Identify which cell holds the provided text, then report its [x, y] central coordinate. 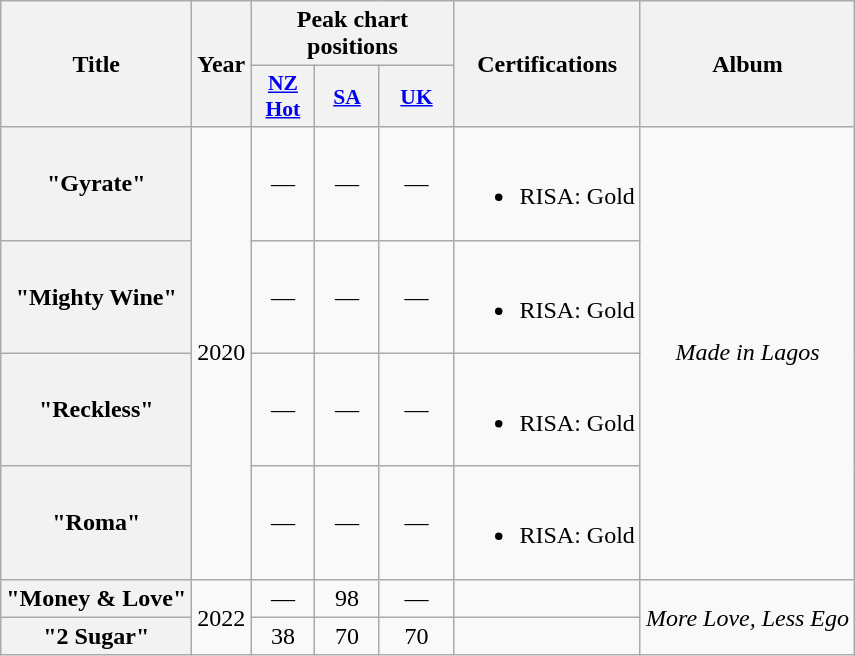
Made in Lagos [747, 353]
"Gyrate" [96, 184]
"Reckless" [96, 410]
"Mighty Wine" [96, 296]
"2 Sugar" [96, 636]
Certifications [547, 64]
Album [747, 64]
Peak chart positions [352, 34]
"Roma" [96, 522]
"Money & Love" [96, 598]
SA [347, 96]
NZHot [283, 96]
98 [347, 598]
38 [283, 636]
2022 [222, 617]
More Love, Less Ego [747, 617]
2020 [222, 353]
UK [416, 96]
Title [96, 64]
Year [222, 64]
